Find where the given text appears and provide that cell's center as [X, Y] coordinate. 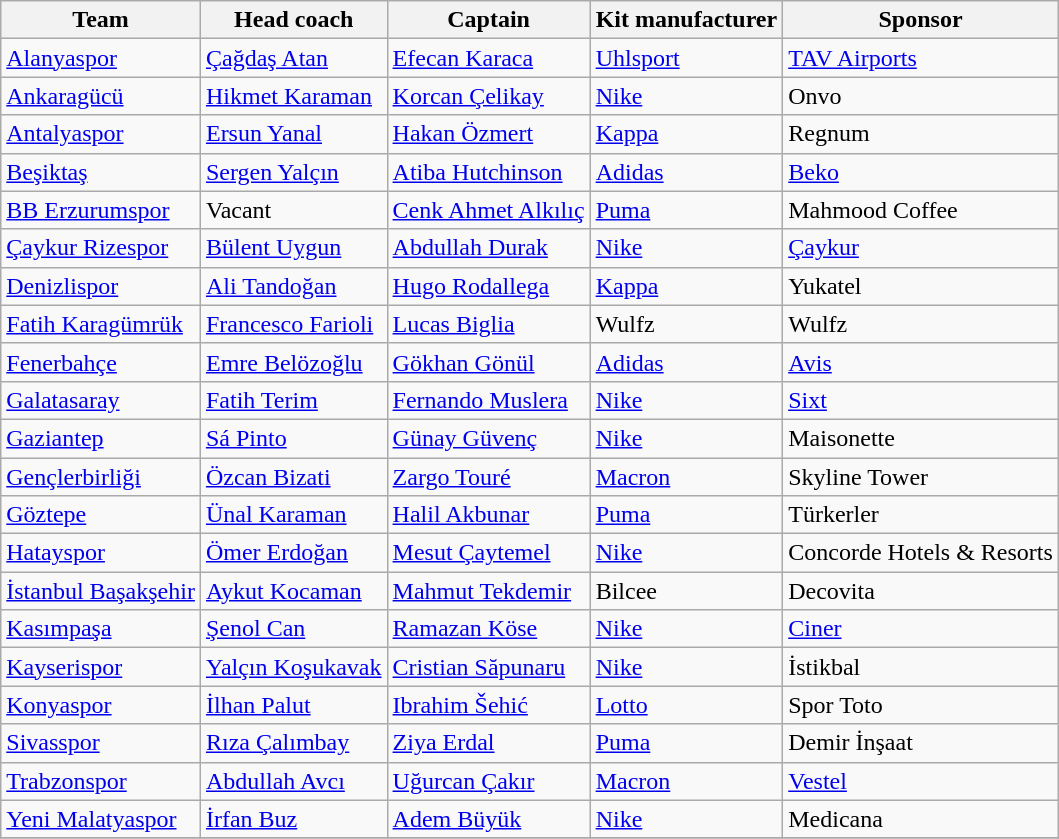
Ömer Erdoğan [294, 553]
Decovita [921, 591]
Gençlerbirliği [101, 477]
Beko [921, 172]
İrfan Buz [294, 819]
Medicana [921, 819]
Günay Güvenç [488, 438]
Yukatel [921, 286]
Lotto [686, 705]
Gökhan Gönül [488, 362]
Adem Büyük [488, 819]
Sixt [921, 400]
Vacant [294, 210]
Lucas Biglia [488, 324]
Abdullah Avcı [294, 781]
Antalyaspor [101, 134]
Hugo Rodallega [488, 286]
Uğurcan Çakır [488, 781]
Ziya Erdal [488, 743]
Türkerler [921, 515]
İstikbal [921, 667]
Kit manufacturer [686, 20]
Captain [488, 20]
Trabzonspor [101, 781]
Fenerbahçe [101, 362]
Ciner [921, 629]
Sponsor [921, 20]
Atiba Hutchinson [488, 172]
Yeni Malatyaspor [101, 819]
Onvo [921, 96]
Şenol Can [294, 629]
Ibrahim Šehić [488, 705]
Demir İnşaat [921, 743]
BB Erzurumspor [101, 210]
Efecan Karaca [488, 58]
Çaykur Rizespor [101, 248]
Beşiktaş [101, 172]
Aykut Kocaman [294, 591]
Mahmut Tekdemir [488, 591]
Denizlispor [101, 286]
Kasımpaşa [101, 629]
Fatih Terim [294, 400]
Skyline Tower [921, 477]
Ramazan Köse [488, 629]
Hikmet Karaman [294, 96]
Ankaragücü [101, 96]
Emre Belözoğlu [294, 362]
Zargo Touré [488, 477]
Ünal Karaman [294, 515]
Bilcee [686, 591]
Çağdaş Atan [294, 58]
Gaziantep [101, 438]
Team [101, 20]
Head coach [294, 20]
Halil Akbunar [488, 515]
Mahmood Coffee [921, 210]
Konyaspor [101, 705]
Kayserispor [101, 667]
TAV Airports [921, 58]
Korcan Çelikay [488, 96]
İlhan Palut [294, 705]
Regnum [921, 134]
Galatasaray [101, 400]
Alanyaspor [101, 58]
Cenk Ahmet Alkılıç [488, 210]
Ali Tandoğan [294, 286]
Cristian Săpunaru [488, 667]
Çaykur [921, 248]
Spor Toto [921, 705]
Abdullah Durak [488, 248]
Hatayspor [101, 553]
Maisonette [921, 438]
Ersun Yanal [294, 134]
Sergen Yalçın [294, 172]
Sá Pinto [294, 438]
Özcan Bizati [294, 477]
Avis [921, 362]
Mesut Çaytemel [488, 553]
İstanbul Başakşehir [101, 591]
Sivasspor [101, 743]
Fernando Muslera [488, 400]
Concorde Hotels & Resorts [921, 553]
Francesco Farioli [294, 324]
Rıza Çalımbay [294, 743]
Göztepe [101, 515]
Fatih Karagümrük [101, 324]
Hakan Özmert [488, 134]
Vestel [921, 781]
Uhlsport [686, 58]
Bülent Uygun [294, 248]
Yalçın Koşukavak [294, 667]
